Capture the cell that displays the provided text and extract its (X, Y) central coordinate. 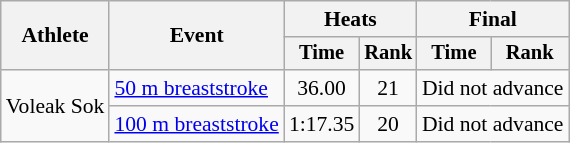
50 m breaststroke (196, 88)
Athlete (56, 36)
21 (388, 88)
1:17.35 (322, 124)
Event (196, 36)
36.00 (322, 88)
Final (493, 19)
Heats (350, 19)
20 (388, 124)
100 m breaststroke (196, 124)
Voleak Sok (56, 106)
